Provide the (x, y) coordinate of the cell's center where the given text is located.  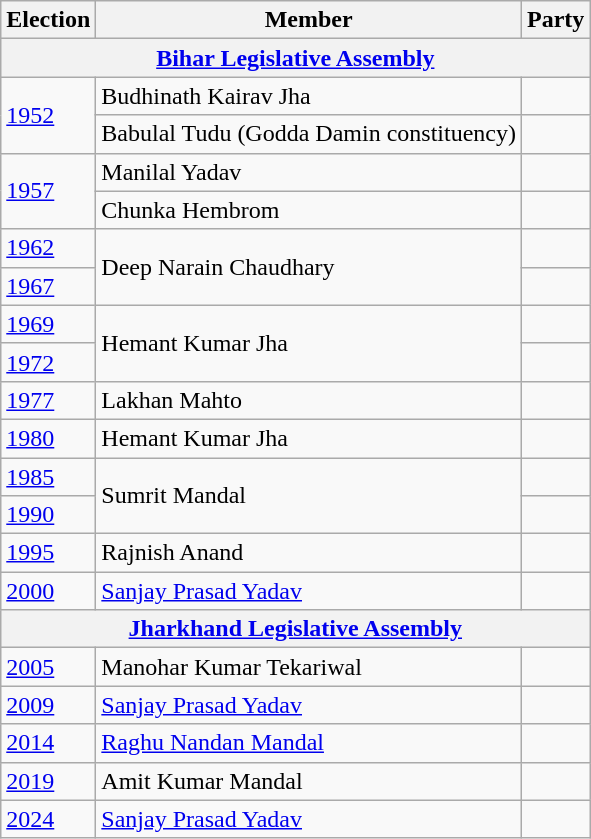
Babulal Tudu (Godda Damin constituency) (309, 134)
1990 (48, 515)
1980 (48, 438)
Rajnish Anand (309, 553)
2009 (48, 705)
Bihar Legislative Assembly (296, 58)
Amit Kumar Mandal (309, 781)
2005 (48, 667)
Jharkhand Legislative Assembly (296, 629)
1967 (48, 286)
2000 (48, 591)
1969 (48, 324)
2024 (48, 819)
1962 (48, 248)
Raghu Nandan Mandal (309, 743)
Sumrit Mandal (309, 496)
1952 (48, 115)
Budhinath Kairav Jha (309, 96)
Lakhan Mahto (309, 400)
Party (556, 20)
Deep Narain Chaudhary (309, 267)
Manilal Yadav (309, 172)
2014 (48, 743)
Chunka Hembrom (309, 210)
1985 (48, 477)
Member (309, 20)
1957 (48, 191)
Manohar Kumar Tekariwal (309, 667)
2019 (48, 781)
1972 (48, 362)
Election (48, 20)
1995 (48, 553)
1977 (48, 400)
